Return (x, y) of the center of cell containing provided text 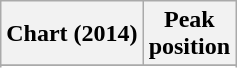
Chart (2014) (72, 34)
Peakposition (189, 34)
